Find where the given text appears and provide that cell's center as [X, Y] coordinate. 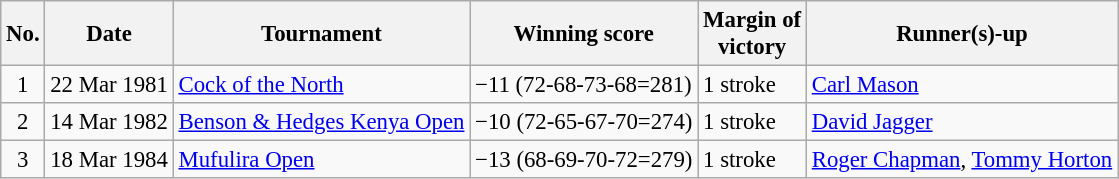
Mufulira Open [322, 160]
−11 (72-68-73-68=281) [584, 85]
Winning score [584, 34]
Carl Mason [962, 85]
Margin ofvictory [752, 34]
−13 (68-69-70-72=279) [584, 160]
−10 (72-65-67-70=274) [584, 122]
2 [23, 122]
Cock of the North [322, 85]
Roger Chapman, Tommy Horton [962, 160]
14 Mar 1982 [109, 122]
Date [109, 34]
Benson & Hedges Kenya Open [322, 122]
3 [23, 160]
22 Mar 1981 [109, 85]
David Jagger [962, 122]
Tournament [322, 34]
Runner(s)-up [962, 34]
1 [23, 85]
18 Mar 1984 [109, 160]
No. [23, 34]
